For the text-containing cell, return its midpoint in [x, y] coordinate format. 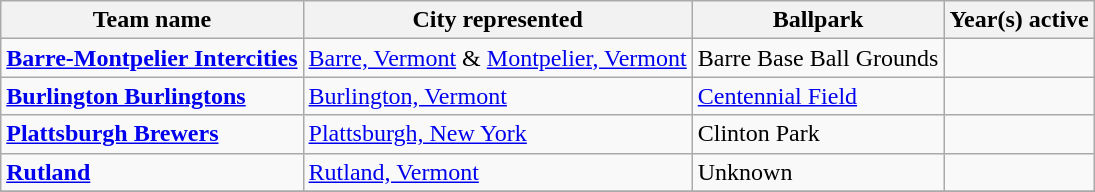
Barre Base Ball Grounds [818, 58]
Burlington Burlingtons [152, 96]
Barre-Montpelier Intercities [152, 58]
Team name [152, 20]
Barre, Vermont & Montpelier, Vermont [498, 58]
Year(s) active [1019, 20]
Rutland [152, 172]
City represented [498, 20]
Plattsburgh, New York [498, 134]
Rutland, Vermont [498, 172]
Ballpark [818, 20]
Clinton Park [818, 134]
Plattsburgh Brewers [152, 134]
Centennial Field [818, 96]
Burlington, Vermont [498, 96]
Unknown [818, 172]
